From the cell containing the given text, extract its center point as [X, Y] coordinate. 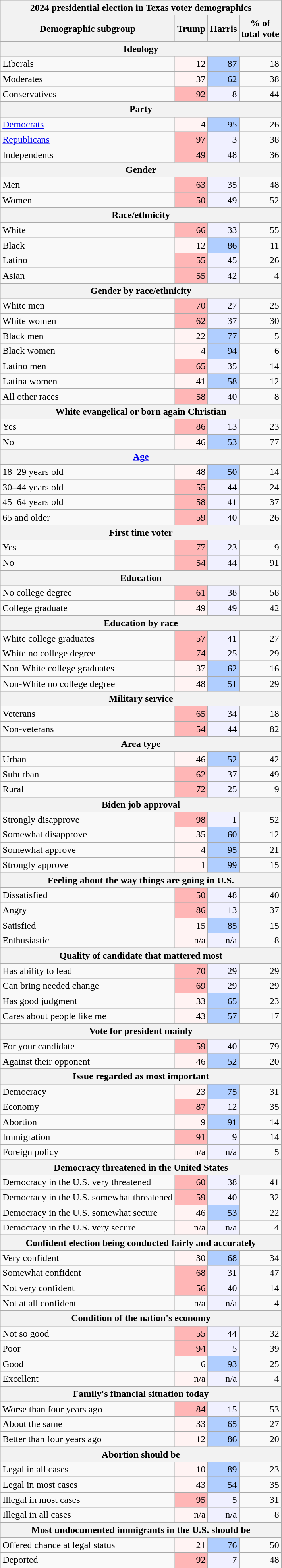
Trump [191, 29]
Education by race [141, 623]
Demographic subgroup [88, 29]
Harris [223, 29]
Republicans [88, 139]
85 [223, 926]
Somewhat disapprove [88, 835]
Black [88, 245]
Moderates [88, 79]
% oftotal vote [260, 29]
White no college degree [88, 653]
99 [223, 865]
45–64 years old [88, 502]
Satisfied [88, 926]
White women [88, 321]
Legal in most cases [88, 1485]
Offered chance at legal status [88, 1545]
Democrats [88, 124]
Democracy in the U.S. somewhat secure [88, 1213]
Poor [88, 1348]
Illegal in most cases [88, 1500]
Latina women [88, 381]
Democracy in the U.S. very secure [88, 1228]
7 [223, 1560]
76 [223, 1545]
47 [260, 1273]
White college graduates [88, 638]
Better than four years ago [88, 1439]
Ideology [141, 49]
Area type [141, 744]
30–44 years old [88, 487]
Somewhat approve [88, 850]
2024 presidential election in Texas voter demographics [141, 8]
51 [223, 683]
Education [141, 578]
74 [191, 653]
Abortion [88, 1122]
18–29 years old [88, 472]
10 [191, 1470]
Military service [141, 699]
Independents [88, 154]
3 [223, 139]
Non-White no college degree [88, 683]
Deported [88, 1560]
Latino [88, 260]
Suburban [88, 774]
Gender by race/ethnicity [141, 291]
About the same [88, 1424]
Foreign policy [88, 1152]
97 [191, 139]
Party [141, 109]
Family's financial situation today [141, 1394]
No college degree [88, 593]
Age [141, 457]
College graduate [88, 608]
Legal in all cases [88, 1470]
Biden job approval [141, 804]
Very confident [88, 1258]
72 [191, 789]
Can bring needed change [88, 986]
45 [223, 260]
Immigration [88, 1137]
56 [191, 1288]
39 [260, 1348]
First time voter [141, 532]
63 [191, 185]
98 [191, 820]
Most undocumented immigrants in the U.S. should be [141, 1530]
Black women [88, 351]
75 [223, 1092]
Condition of the nation's economy [141, 1318]
Confident election being conducted fairly and accurately [141, 1243]
82 [260, 729]
Excellent [88, 1379]
Women [88, 200]
65 and older [88, 517]
Race/ethnicity [141, 215]
Somewhat confident [88, 1273]
Cares about people like me [88, 1016]
11 [260, 245]
Non-White college graduates [88, 668]
66 [191, 230]
For your candidate [88, 1046]
Worse than four years ago [88, 1409]
Asian [88, 276]
89 [223, 1470]
Strongly disapprove [88, 820]
Urban [88, 759]
Illegal in all cases [88, 1515]
Liberals [88, 64]
Feeling about the way things are going in U.S. [141, 880]
Against their opponent [88, 1061]
Enthusiastic [88, 941]
Issue regarded as most important [141, 1076]
Economy [88, 1107]
White evangelical or born again Christian [141, 411]
All other races [88, 396]
Black men [88, 336]
Not very confident [88, 1288]
93 [223, 1364]
Not so good [88, 1333]
Non-veterans [88, 729]
Latino men [88, 366]
White [88, 230]
Democracy in the U.S. somewhat threatened [88, 1198]
17 [260, 1016]
Gender [141, 170]
Rural [88, 789]
Has ability to lead [88, 971]
Strongly approve [88, 865]
Vote for president mainly [141, 1031]
Conservatives [88, 94]
Angry [88, 910]
Democracy [88, 1092]
White men [88, 306]
16 [260, 668]
Not at all confident [88, 1303]
Has good judgment [88, 1001]
36 [260, 154]
Veterans [88, 714]
Democracy in the U.S. very threatened [88, 1182]
Abortion should be [141, 1454]
Good [88, 1364]
Quality of candidate that mattered most [141, 956]
61 [191, 593]
24 [260, 487]
Men [88, 185]
84 [191, 1409]
Democracy threatened in the United States [141, 1167]
69 [191, 986]
Dissatisfied [88, 895]
79 [260, 1046]
